Detect which cell encompasses the target text, then output its (x, y) center coordinate. 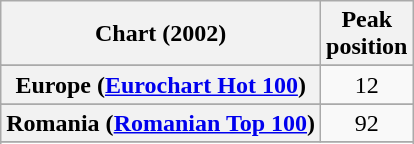
Peakposition (367, 34)
92 (367, 123)
12 (367, 85)
Romania (Romanian Top 100) (161, 123)
Chart (2002) (161, 34)
Europe (Eurochart Hot 100) (161, 85)
